Return (X, Y) of the center of cell containing provided text 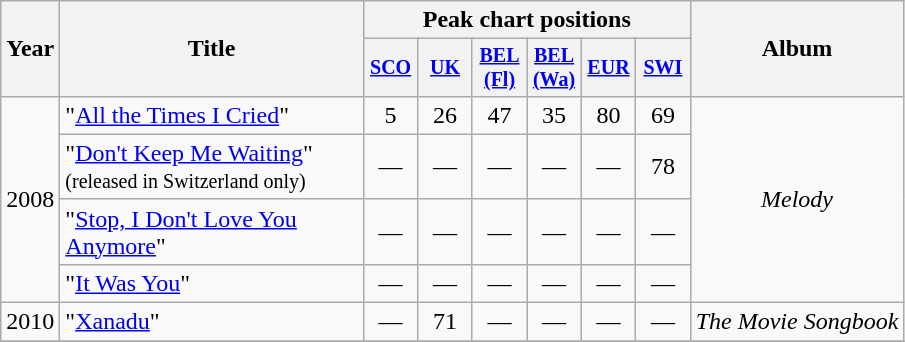
47 (499, 115)
Title (212, 48)
80 (608, 115)
71 (445, 321)
35 (554, 115)
BEL (Wa) (554, 68)
EUR (608, 68)
"Stop, I Don't Love You Anymore" (212, 232)
"Xanadu" (212, 321)
SWI (663, 68)
26 (445, 115)
"It Was You" (212, 283)
78 (663, 166)
5 (390, 115)
SCO (390, 68)
Peak chart positions (526, 20)
Melody (797, 199)
UK (445, 68)
"All the Times I Cried" (212, 115)
Year (30, 48)
2008 (30, 199)
2010 (30, 321)
Album (797, 48)
69 (663, 115)
BEL (Fl) (499, 68)
"Don't Keep Me Waiting" (released in Switzerland only) (212, 166)
The Movie Songbook (797, 321)
